Return the [X, Y] coordinate for the center point of the cell that contains the specified text.  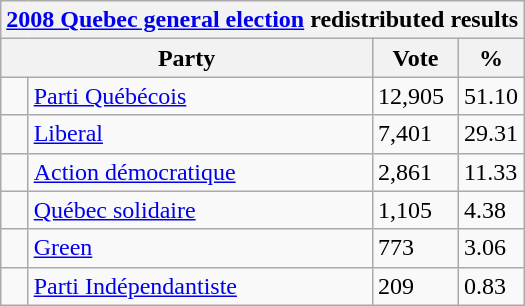
Parti Québécois [200, 96]
Vote [415, 58]
51.10 [490, 96]
29.31 [490, 134]
773 [415, 248]
Parti Indépendantiste [200, 286]
1,105 [415, 210]
Party [187, 58]
Liberal [200, 134]
Action démocratique [200, 172]
209 [415, 286]
0.83 [490, 286]
2008 Quebec general election redistributed results [262, 20]
Green [200, 248]
4.38 [490, 210]
12,905 [415, 96]
3.06 [490, 248]
7,401 [415, 134]
Québec solidaire [200, 210]
2,861 [415, 172]
% [490, 58]
11.33 [490, 172]
